Detect which cell encompasses the target text, then output its (x, y) center coordinate. 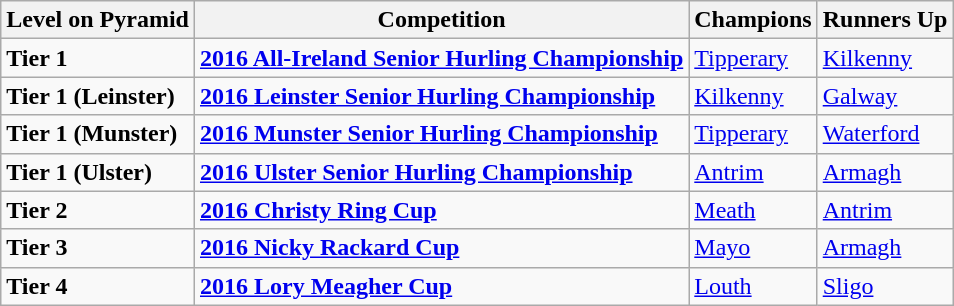
Meath (753, 210)
2016 All-Ireland Senior Hurling Championship (441, 58)
Tier 1 (Leinster) (98, 96)
Runners Up (885, 20)
2016 Nicky Rackard Cup (441, 248)
Galway (885, 96)
2016 Munster Senior Hurling Championship (441, 134)
Waterford (885, 134)
Competition (441, 20)
Sligo (885, 286)
Mayo (753, 248)
Tier 4 (98, 286)
2016 Lory Meagher Cup (441, 286)
Tier 1 (98, 58)
Tier 2 (98, 210)
2016 Leinster Senior Hurling Championship (441, 96)
Champions (753, 20)
Tier 3 (98, 248)
2016 Ulster Senior Hurling Championship (441, 172)
Louth (753, 286)
2016 Christy Ring Cup (441, 210)
Tier 1 (Munster) (98, 134)
Tier 1 (Ulster) (98, 172)
Level on Pyramid (98, 20)
